Capture the cell that displays the provided text and extract its (x, y) central coordinate. 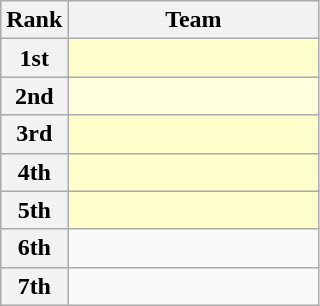
Team (194, 20)
4th (34, 172)
2nd (34, 96)
6th (34, 248)
5th (34, 210)
7th (34, 286)
1st (34, 58)
3rd (34, 134)
Rank (34, 20)
